Scan for the cell matching the given text and deliver its (X, Y) coordinate at center. 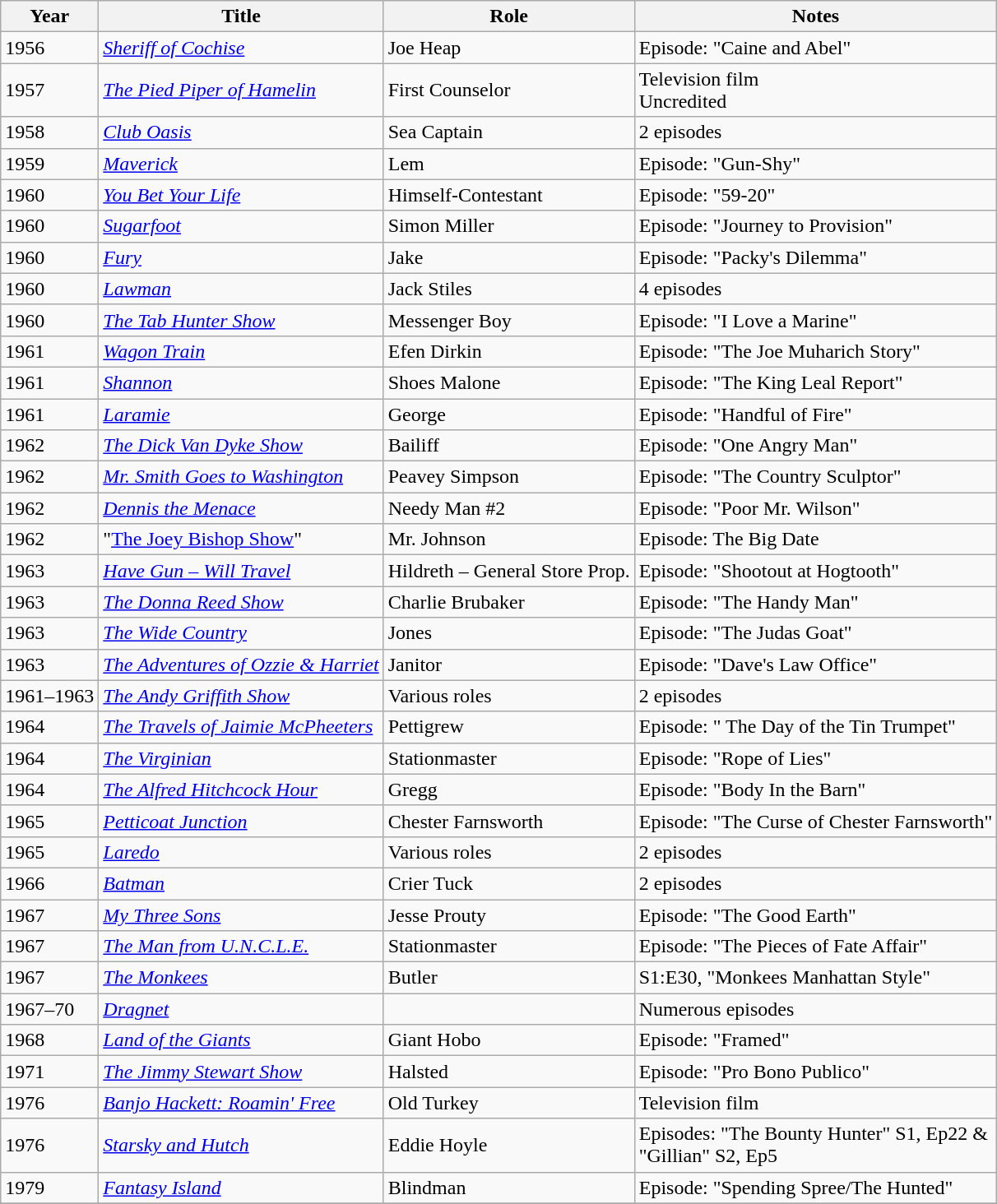
Year (49, 16)
Maverick (241, 164)
The Adventures of Ozzie & Harriet (241, 665)
S1:E30, "Monkees Manhattan Style" (816, 978)
Episode: "Caine and Abel" (816, 48)
Episode: "Pro Bono Publico" (816, 1072)
Banjo Hackett: Roamin' Free (241, 1103)
Bailiff (508, 446)
Wagon Train (241, 351)
Lem (508, 164)
Episode: "Gun-Shy" (816, 164)
"The Joey Bishop Show" (241, 539)
The Monkees (241, 978)
Giant Hobo (508, 1040)
Dragnet (241, 1009)
1959 (49, 164)
Episode: "The Pieces of Fate Affair" (816, 947)
1979 (49, 1188)
Peavey Simpson (508, 477)
Episode: "The King Leal Report" (816, 382)
Episode: "One Angry Man" (816, 446)
Episode: "Handful of Fire" (816, 414)
1956 (49, 48)
The Man from U.N.C.L.E. (241, 947)
Gregg (508, 790)
The Dick Van Dyke Show (241, 446)
Fantasy Island (241, 1188)
Episode: "59-20" (816, 195)
Episode: "Framed" (816, 1040)
Episodes: "The Bounty Hunter" S1, Ep22 &"Gillian" S2, Ep5 (816, 1145)
Television film (816, 1103)
Petticoat Junction (241, 821)
The Alfred Hitchcock Hour (241, 790)
Laredo (241, 852)
Episode: "The Curse of Chester Farnsworth" (816, 821)
Hildreth – General Store Prop. (508, 571)
Himself-Contestant (508, 195)
Batman (241, 883)
Joe Heap (508, 48)
Sugarfoot (241, 226)
Episode: The Big Date (816, 539)
The Virginian (241, 758)
The Donna Reed Show (241, 602)
First Counselor (508, 90)
Land of the Giants (241, 1040)
Halsted (508, 1072)
Episode: "The Joe Muharich Story" (816, 351)
Episode: "Shootout at Hogtooth" (816, 571)
Dennis the Menace (241, 508)
Episode: "Journey to Provision" (816, 226)
1957 (49, 90)
Numerous episodes (816, 1009)
Chester Farnsworth (508, 821)
Mr. Smith Goes to Washington (241, 477)
Eddie Hoyle (508, 1145)
Pettigrew (508, 727)
Blindman (508, 1188)
Butler (508, 978)
Shannon (241, 382)
The Wide Country (241, 633)
Role (508, 16)
My Three Sons (241, 915)
Title (241, 16)
Jack Stiles (508, 289)
Have Gun – Will Travel (241, 571)
Jake (508, 257)
Messenger Boy (508, 320)
1971 (49, 1072)
Laramie (241, 414)
Episode: "Poor Mr. Wilson" (816, 508)
Crier Tuck (508, 883)
1958 (49, 132)
1966 (49, 883)
Episode: "The Country Sculptor" (816, 477)
Episode: "The Judas Goat" (816, 633)
Shoes Malone (508, 382)
Sea Captain (508, 132)
The Travels of Jaimie McPheeters (241, 727)
Needy Man #2 (508, 508)
Notes (816, 16)
The Andy Griffith Show (241, 696)
1961–1963 (49, 696)
Episode: " The Day of the Tin Trumpet" (816, 727)
Efen Dirkin (508, 351)
Charlie Brubaker (508, 602)
The Tab Hunter Show (241, 320)
Sheriff of Cochise (241, 48)
Episode: "The Good Earth" (816, 915)
Starsky and Hutch (241, 1145)
Jones (508, 633)
Episode: "Spending Spree/The Hunted" (816, 1188)
4 episodes (816, 289)
Episode: "Rope of Lies" (816, 758)
Mr. Johnson (508, 539)
George (508, 414)
Jesse Prouty (508, 915)
Episode: "I Love a Marine" (816, 320)
Lawman (241, 289)
Episode: "Dave's Law Office" (816, 665)
Old Turkey (508, 1103)
Episode: "Body In the Barn" (816, 790)
The Pied Piper of Hamelin (241, 90)
Episode: "Packy's Dilemma" (816, 257)
The Jimmy Stewart Show (241, 1072)
1967–70 (49, 1009)
Janitor (508, 665)
Television filmUncredited (816, 90)
You Bet Your Life (241, 195)
Episode: "The Handy Man" (816, 602)
Club Oasis (241, 132)
Simon Miller (508, 226)
1968 (49, 1040)
Fury (241, 257)
